Determine the [x, y] coordinate at the center of the cell enclosing the given text.  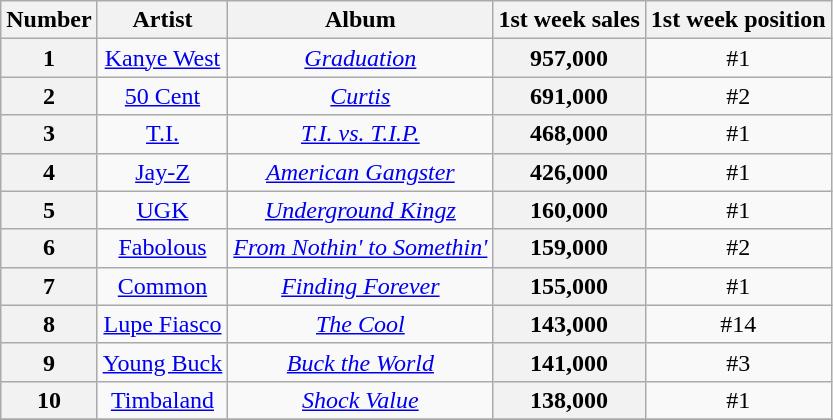
3 [49, 134]
141,000 [569, 362]
Kanye West [162, 58]
American Gangster [360, 172]
Timbaland [162, 400]
9 [49, 362]
10 [49, 400]
Common [162, 286]
6 [49, 248]
Curtis [360, 96]
155,000 [569, 286]
138,000 [569, 400]
From Nothin' to Somethin' [360, 248]
Artist [162, 20]
Album [360, 20]
Fabolous [162, 248]
691,000 [569, 96]
Number [49, 20]
Graduation [360, 58]
The Cool [360, 324]
T.I. vs. T.I.P. [360, 134]
Underground Kingz [360, 210]
468,000 [569, 134]
426,000 [569, 172]
957,000 [569, 58]
1st week position [738, 20]
160,000 [569, 210]
7 [49, 286]
Shock Value [360, 400]
Young Buck [162, 362]
159,000 [569, 248]
Jay-Z [162, 172]
1 [49, 58]
2 [49, 96]
Finding Forever [360, 286]
143,000 [569, 324]
50 Cent [162, 96]
8 [49, 324]
1st week sales [569, 20]
#14 [738, 324]
Buck the World [360, 362]
4 [49, 172]
5 [49, 210]
T.I. [162, 134]
UGK [162, 210]
#3 [738, 362]
Lupe Fiasco [162, 324]
